Capture the cell that displays the provided text and extract its [x, y] central coordinate. 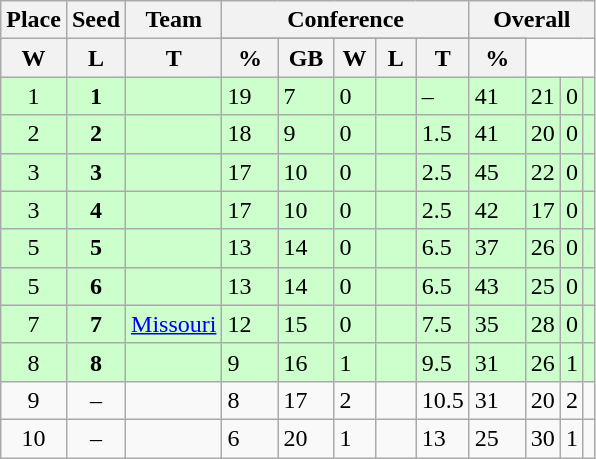
10.5 [442, 400]
12 [250, 324]
37 [497, 248]
Seed [96, 20]
22 [542, 172]
42 [497, 210]
35 [497, 324]
7.5 [442, 324]
Missouri [174, 324]
30 [542, 438]
16 [306, 362]
43 [497, 286]
Overall [532, 20]
Team [174, 20]
18 [250, 134]
15 [306, 324]
1.5 [442, 134]
21 [542, 96]
4 [96, 210]
45 [497, 172]
28 [542, 324]
19 [250, 96]
9.5 [442, 362]
Conference [346, 20]
GB [306, 58]
Place [34, 20]
